Capture the cell that displays the provided text and extract its (X, Y) central coordinate. 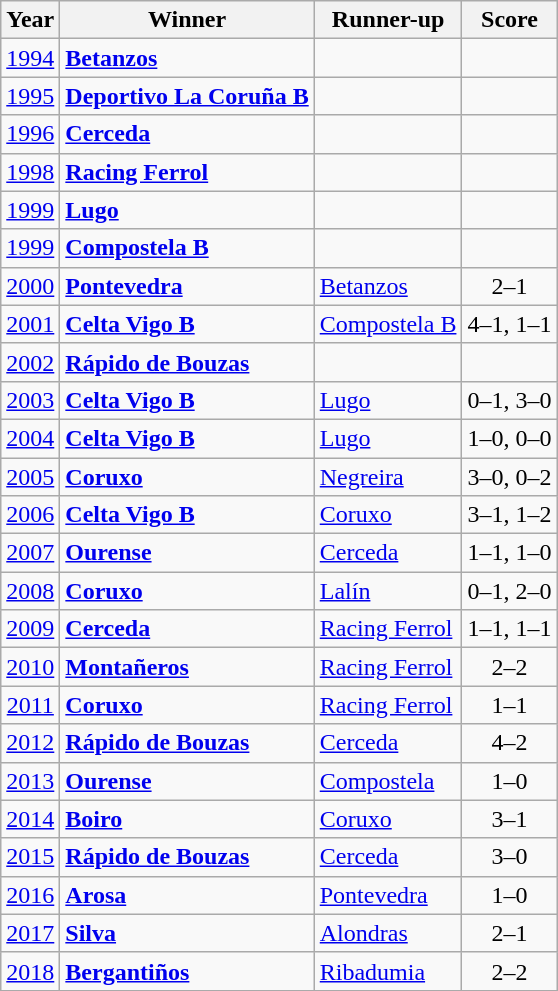
2013 (30, 781)
1–1, 1–1 (510, 629)
1–1, 1–0 (510, 553)
2008 (30, 591)
2006 (30, 515)
Boiro (187, 819)
2001 (30, 324)
4–2 (510, 743)
4–1, 1–1 (510, 324)
Runner-up (388, 20)
1994 (30, 58)
Deportivo La Coruña B (187, 96)
2010 (30, 667)
1996 (30, 134)
2014 (30, 819)
Winner (187, 20)
Ribadumia (388, 971)
1995 (30, 96)
2016 (30, 895)
2011 (30, 705)
1998 (30, 172)
3–0 (510, 857)
2007 (30, 553)
2004 (30, 438)
2003 (30, 400)
Negreira (388, 477)
2005 (30, 477)
0–1, 3–0 (510, 400)
1–0, 0–0 (510, 438)
3–1 (510, 819)
Score (510, 20)
Alondras (388, 933)
3–0, 0–2 (510, 477)
1–1 (510, 705)
Arosa (187, 895)
2012 (30, 743)
Lalín (388, 591)
Compostela (388, 781)
Montañeros (187, 667)
Bergantiños (187, 971)
2015 (30, 857)
3–1, 1–2 (510, 515)
Silva (187, 933)
2018 (30, 971)
2009 (30, 629)
Year (30, 20)
2000 (30, 286)
2002 (30, 362)
0–1, 2–0 (510, 591)
2017 (30, 933)
